Scan for the cell matching the given text and deliver its (x, y) coordinate at center. 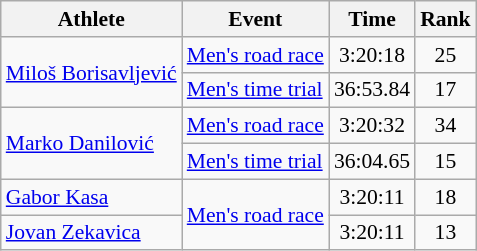
36:53.84 (372, 90)
15 (446, 162)
34 (446, 126)
13 (446, 233)
Athlete (92, 19)
25 (446, 55)
18 (446, 197)
Rank (446, 19)
Time (372, 19)
Miloš Borisavljević (92, 72)
Event (256, 19)
36:04.65 (372, 162)
Gabor Kasa (92, 197)
Jovan Zekavica (92, 233)
3:20:18 (372, 55)
17 (446, 90)
3:20:32 (372, 126)
Marko Danilović (92, 144)
